Identify which cell holds the provided text, then report its (X, Y) central coordinate. 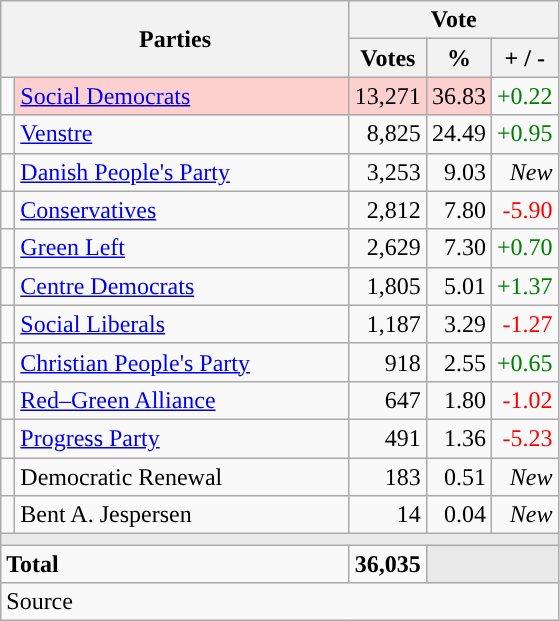
5.01 (458, 286)
Green Left (182, 248)
2.55 (458, 362)
0.51 (458, 477)
36,035 (388, 564)
Source (280, 602)
Red–Green Alliance (182, 400)
9.03 (458, 172)
Christian People's Party (182, 362)
7.30 (458, 248)
183 (388, 477)
Venstre (182, 134)
3,253 (388, 172)
-1.27 (524, 324)
647 (388, 400)
+0.95 (524, 134)
491 (388, 438)
8,825 (388, 134)
1,805 (388, 286)
Democratic Renewal (182, 477)
24.49 (458, 134)
0.04 (458, 515)
Votes (388, 58)
2,629 (388, 248)
13,271 (388, 96)
Vote (454, 20)
+ / - (524, 58)
Danish People's Party (182, 172)
Conservatives (182, 210)
1.36 (458, 438)
918 (388, 362)
1,187 (388, 324)
7.80 (458, 210)
Bent A. Jespersen (182, 515)
+1.37 (524, 286)
Total (176, 564)
3.29 (458, 324)
1.80 (458, 400)
14 (388, 515)
-1.02 (524, 400)
-5.90 (524, 210)
Parties (176, 39)
Progress Party (182, 438)
36.83 (458, 96)
Social Democrats (182, 96)
2,812 (388, 210)
+0.70 (524, 248)
Centre Democrats (182, 286)
-5.23 (524, 438)
% (458, 58)
+0.65 (524, 362)
+0.22 (524, 96)
Social Liberals (182, 324)
